For the text-containing cell, return its midpoint in [x, y] coordinate format. 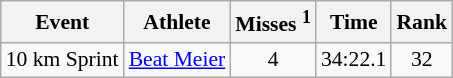
Time [354, 22]
4 [273, 60]
32 [422, 60]
Rank [422, 22]
Beat Meier [178, 60]
10 km Sprint [62, 60]
Athlete [178, 22]
Misses 1 [273, 22]
Event [62, 22]
34:22.1 [354, 60]
